Scan for the cell matching the given text and deliver its [X, Y] coordinate at center. 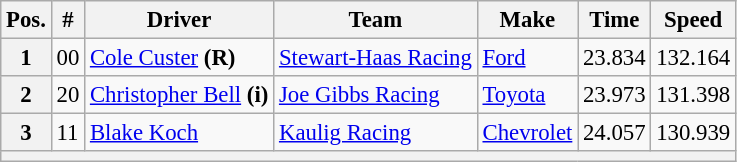
1 [26, 58]
2 [26, 95]
# [68, 20]
130.939 [694, 133]
Make [527, 20]
Blake Koch [180, 133]
24.057 [614, 133]
11 [68, 133]
Toyota [527, 95]
Kaulig Racing [376, 133]
20 [68, 95]
23.973 [614, 95]
00 [68, 58]
Speed [694, 20]
Joe Gibbs Racing [376, 95]
Driver [180, 20]
Chevrolet [527, 133]
132.164 [694, 58]
Time [614, 20]
Pos. [26, 20]
131.398 [694, 95]
Cole Custer (R) [180, 58]
Stewart-Haas Racing [376, 58]
Ford [527, 58]
23.834 [614, 58]
Team [376, 20]
3 [26, 133]
Christopher Bell (i) [180, 95]
